Scan for the cell matching the given text and deliver its [x, y] coordinate at center. 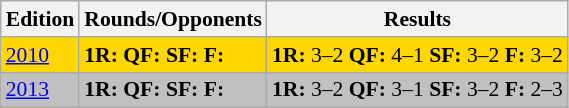
Rounds/Opponents [173, 19]
Edition [40, 19]
2010 [40, 55]
1R: 3–2 QF: 3–1 SF: 3–2 F: 2–3 [418, 90]
Results [418, 19]
1R: 3–2 QF: 4–1 SF: 3–2 F: 3–2 [418, 55]
2013 [40, 90]
